Pinpoint the cell where the given text exists, returning its [X, Y] midpoint coordinate. 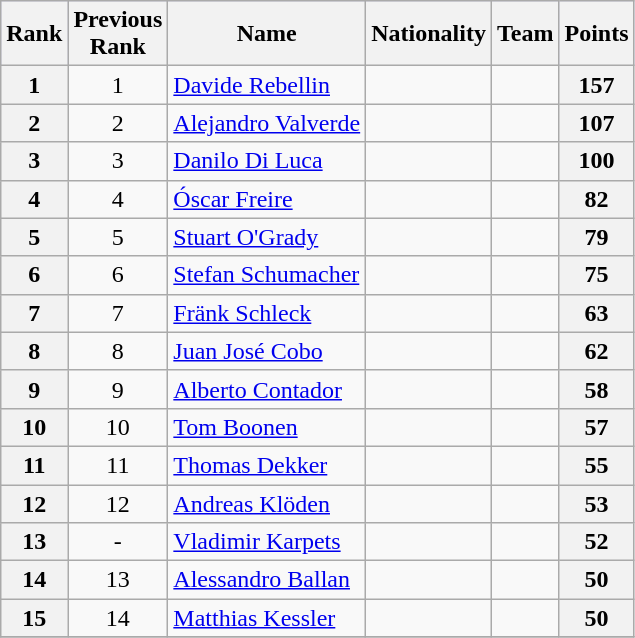
Stefan Schumacher [267, 275]
Danilo Di Luca [267, 161]
15 [34, 618]
Fränk Schleck [267, 313]
Vladimir Karpets [267, 542]
62 [596, 351]
PreviousRank [118, 34]
Points [596, 34]
Juan José Cobo [267, 351]
Name [267, 34]
Alberto Contador [267, 389]
82 [596, 199]
Thomas Dekker [267, 465]
Davide Rebellin [267, 85]
Team [525, 34]
58 [596, 389]
Alessandro Ballan [267, 580]
75 [596, 275]
79 [596, 237]
Óscar Freire [267, 199]
52 [596, 542]
Andreas Klöden [267, 503]
157 [596, 85]
53 [596, 503]
100 [596, 161]
Rank [34, 34]
107 [596, 123]
Nationality [429, 34]
- [118, 542]
57 [596, 427]
63 [596, 313]
Matthias Kessler [267, 618]
Tom Boonen [267, 427]
Alejandro Valverde [267, 123]
55 [596, 465]
Stuart O'Grady [267, 237]
